Scan for the cell matching the given text and deliver its [X, Y] coordinate at center. 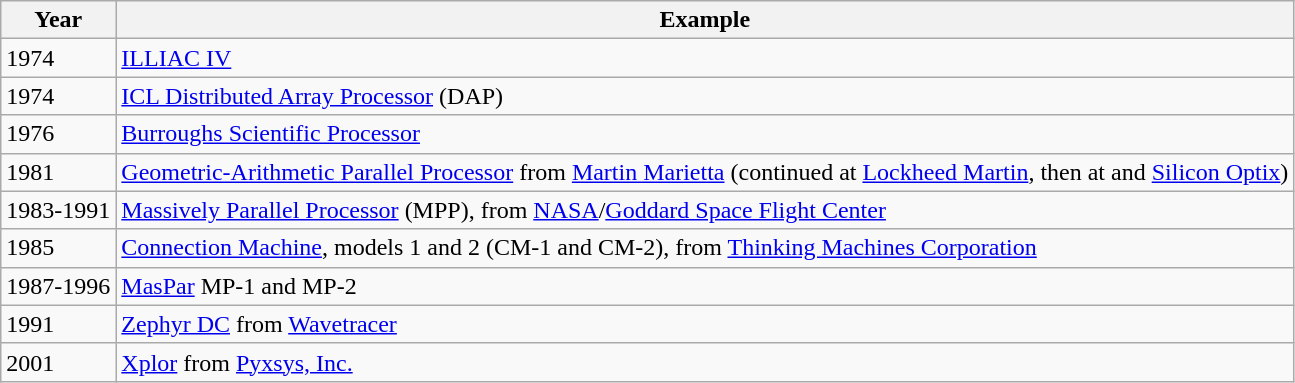
1983-1991 [58, 210]
Xplor from Pyxsys, Inc. [705, 362]
Geometric-Arithmetic Parallel Processor from Martin Marietta (continued at Lockheed Martin, then at and Silicon Optix) [705, 172]
ILLIAC IV [705, 58]
Example [705, 20]
1981 [58, 172]
Massively Parallel Processor (MPP), from NASA/Goddard Space Flight Center [705, 210]
ICL Distributed Array Processor (DAP) [705, 96]
Zephyr DC from Wavetracer [705, 324]
1991 [58, 324]
1987-1996 [58, 286]
Burroughs Scientific Processor [705, 134]
Year [58, 20]
MasPar MP-1 and MP-2 [705, 286]
1985 [58, 248]
1976 [58, 134]
2001 [58, 362]
Connection Machine, models 1 and 2 (CM-1 and CM-2), from Thinking Machines Corporation [705, 248]
